From the cell containing the given text, extract its center point as [x, y] coordinate. 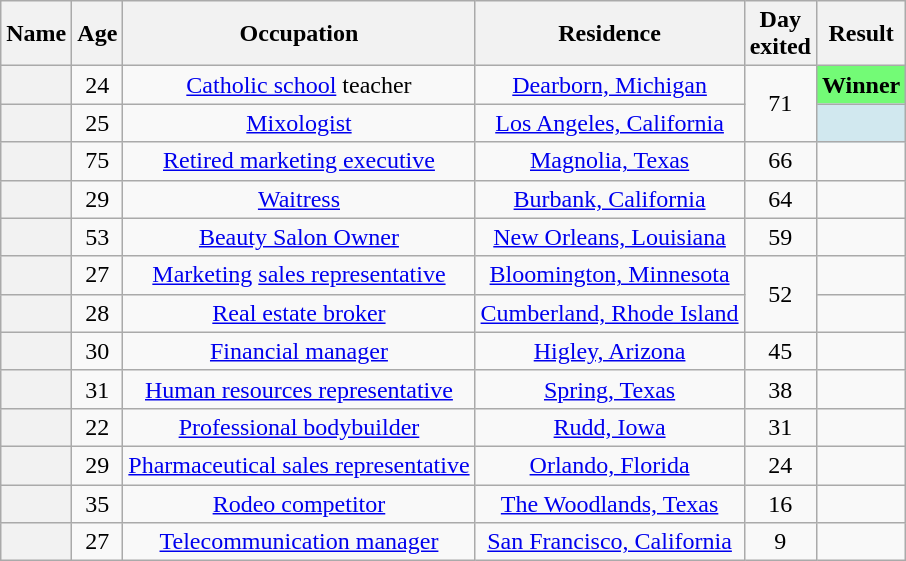
38 [780, 389]
Result [860, 34]
Human resources representative [299, 389]
75 [98, 161]
Occupation [299, 34]
Dearborn, Michigan [610, 85]
New Orleans, Louisiana [610, 237]
Professional bodybuilder [299, 427]
Age [98, 34]
Higley, Arizona [610, 351]
Orlando, Florida [610, 465]
53 [98, 237]
59 [780, 237]
Pharmaceutical sales representative [299, 465]
35 [98, 503]
45 [780, 351]
Retired marketing executive [299, 161]
Name [36, 34]
28 [98, 313]
30 [98, 351]
Spring, Texas [610, 389]
Rodeo competitor [299, 503]
Mixologist [299, 123]
Burbank, California [610, 199]
The Woodlands, Texas [610, 503]
Catholic school teacher [299, 85]
Magnolia, Texas [610, 161]
Winner [860, 85]
San Francisco, California [610, 542]
Rudd, Iowa [610, 427]
64 [780, 199]
Beauty Salon Owner [299, 237]
25 [98, 123]
66 [780, 161]
16 [780, 503]
Cumberland, Rhode Island [610, 313]
Telecommunication manager [299, 542]
Dayexited [780, 34]
Residence [610, 34]
Financial manager [299, 351]
Waitress [299, 199]
52 [780, 294]
9 [780, 542]
Los Angeles, California [610, 123]
Real estate broker [299, 313]
71 [780, 104]
Bloomington, Minnesota [610, 275]
Marketing sales representative [299, 275]
22 [98, 427]
